For the text-containing cell, return its midpoint in (X, Y) coordinate format. 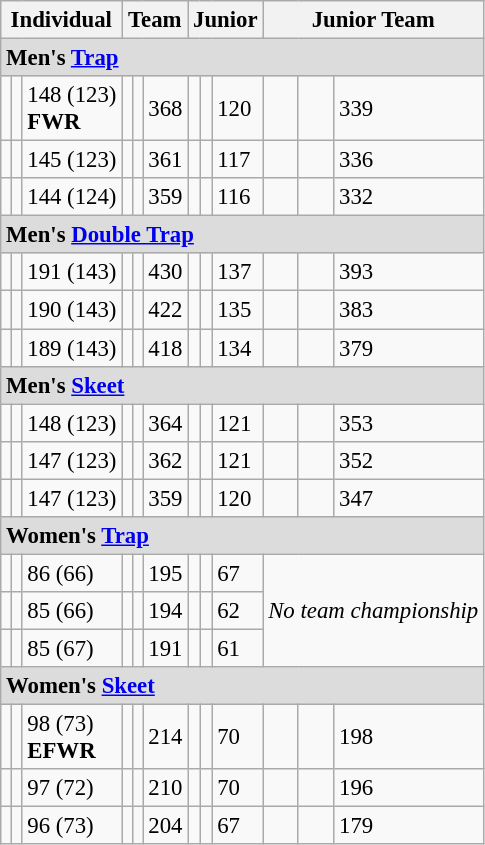
179 (409, 826)
Junior Team (374, 20)
352 (409, 460)
191 (166, 648)
61 (238, 648)
144 (124) (72, 197)
336 (409, 160)
Men's Skeet (242, 385)
148 (123)FWR (72, 108)
No team championship (374, 610)
204 (166, 826)
96 (73) (72, 826)
135 (238, 310)
379 (409, 348)
86 (66) (72, 573)
134 (238, 348)
332 (409, 197)
Women's Skeet (242, 686)
430 (166, 273)
422 (166, 310)
116 (238, 197)
Individual (62, 20)
190 (143) (72, 310)
418 (166, 348)
383 (409, 310)
339 (409, 108)
194 (166, 611)
364 (166, 423)
85 (66) (72, 611)
85 (67) (72, 648)
368 (166, 108)
361 (166, 160)
Men's Trap (242, 58)
148 (123) (72, 423)
214 (166, 738)
393 (409, 273)
198 (409, 738)
145 (123) (72, 160)
195 (166, 573)
189 (143) (72, 348)
191 (143) (72, 273)
137 (238, 273)
62 (238, 611)
Team (155, 20)
Women's Trap (242, 536)
97 (72) (72, 788)
347 (409, 498)
Men's Double Trap (242, 235)
210 (166, 788)
196 (409, 788)
Junior (226, 20)
353 (409, 423)
362 (166, 460)
117 (238, 160)
98 (73)EFWR (72, 738)
